Capture the cell that displays the provided text and extract its (X, Y) central coordinate. 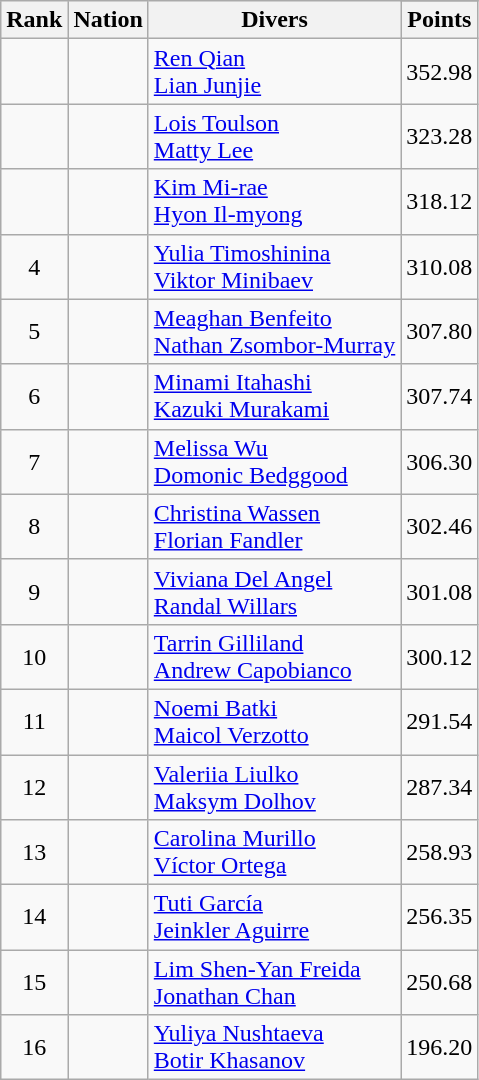
9 (34, 592)
10 (34, 656)
6 (34, 396)
16 (34, 1048)
310.08 (440, 266)
287.34 (440, 786)
4 (34, 266)
307.74 (440, 396)
14 (34, 918)
Christina WassenFlorian Fandler (274, 526)
Points (440, 20)
Tarrin GillilandAndrew Capobianco (274, 656)
318.12 (440, 202)
Melissa WuDomonic Bedggood (274, 462)
Yuliya NushtaevaBotir Khasanov (274, 1048)
Noemi BatkiMaicol Verzotto (274, 722)
250.68 (440, 982)
13 (34, 852)
300.12 (440, 656)
291.54 (440, 722)
Valeriia LiulkoMaksym Dolhov (274, 786)
Minami ItahashiKazuki Murakami (274, 396)
Divers (274, 20)
Rank (34, 20)
Yulia TimoshininaViktor Minibaev (274, 266)
15 (34, 982)
301.08 (440, 592)
Lim Shen-Yan FreidaJonathan Chan (274, 982)
196.20 (440, 1048)
Ren QianLian Junjie (274, 72)
8 (34, 526)
11 (34, 722)
Viviana Del AngelRandal Willars (274, 592)
323.28 (440, 136)
302.46 (440, 526)
Lois ToulsonMatty Lee (274, 136)
258.93 (440, 852)
12 (34, 786)
306.30 (440, 462)
256.35 (440, 918)
307.80 (440, 332)
5 (34, 332)
7 (34, 462)
352.98 (440, 72)
Kim Mi-raeHyon Il-myong (274, 202)
Tuti GarcíaJeinkler Aguirre (274, 918)
Carolina MurilloVíctor Ortega (274, 852)
Meaghan BenfeitoNathan Zsombor-Murray (274, 332)
Nation (108, 20)
